Capture the cell that displays the provided text and extract its (x, y) central coordinate. 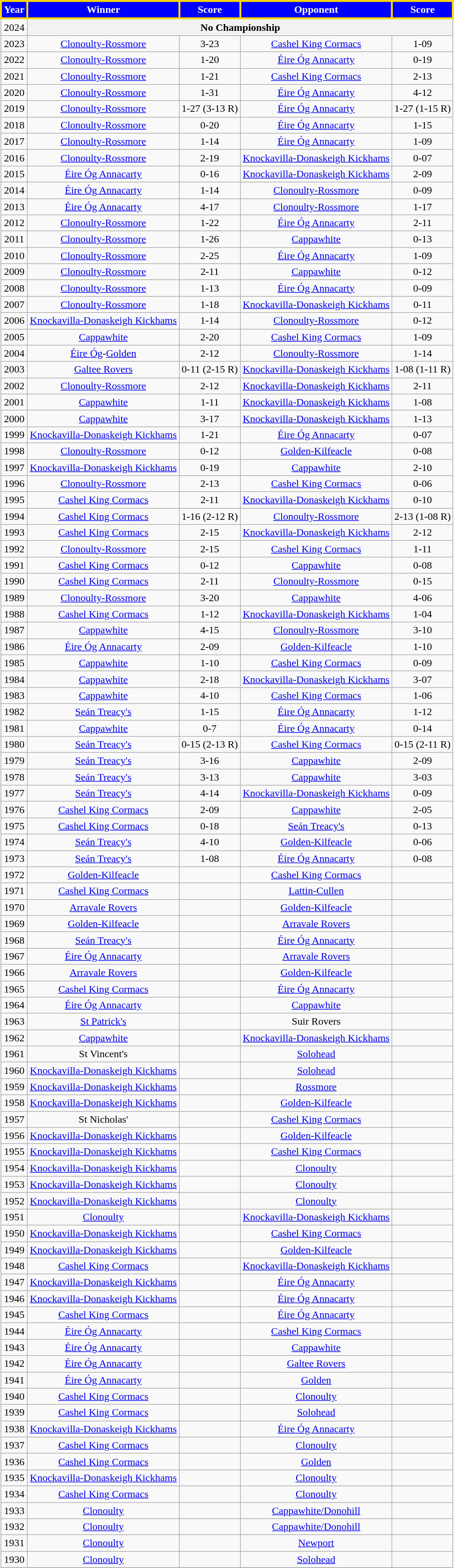
1975 (14, 826)
0-18 (210, 826)
1950 (14, 1233)
2001 (14, 402)
2002 (14, 386)
Newport (316, 1543)
4-17 (210, 207)
2024 (14, 27)
2005 (14, 337)
1982 (14, 712)
0-7 (210, 728)
0-16 (210, 174)
1999 (14, 435)
2013 (14, 207)
0-14 (423, 728)
1976 (14, 810)
St Vincent's (103, 1054)
1994 (14, 516)
1-08 (1-11 R) (423, 370)
1937 (14, 1445)
1939 (14, 1413)
3-23 (210, 44)
St Patrick's (103, 1022)
2008 (14, 288)
4-15 (210, 630)
1987 (14, 630)
2006 (14, 321)
1-27 (1-15 R) (423, 109)
1995 (14, 500)
1932 (14, 1527)
1978 (14, 777)
3-13 (210, 777)
1946 (14, 1299)
2017 (14, 141)
1-22 (210, 223)
2-19 (210, 158)
1931 (14, 1543)
1972 (14, 875)
2-05 (423, 810)
1991 (14, 565)
1949 (14, 1250)
1965 (14, 989)
1943 (14, 1347)
2022 (14, 60)
1957 (14, 1119)
2011 (14, 239)
2-25 (210, 256)
2021 (14, 76)
1-27 (3-13 R) (210, 109)
1-31 (210, 92)
1933 (14, 1510)
1988 (14, 614)
1-26 (210, 239)
2010 (14, 256)
1973 (14, 859)
2004 (14, 353)
4-12 (423, 92)
1986 (14, 647)
Suir Rovers (316, 1022)
Winner (103, 9)
1956 (14, 1136)
1990 (14, 581)
St Nicholas' (103, 1119)
1952 (14, 1201)
Opponent (316, 9)
2020 (14, 92)
3-17 (210, 418)
1970 (14, 907)
1934 (14, 1494)
1964 (14, 1005)
2007 (14, 304)
1980 (14, 745)
3-03 (423, 777)
1948 (14, 1266)
1-18 (210, 304)
1968 (14, 940)
1962 (14, 1038)
2003 (14, 370)
1985 (14, 663)
2-20 (210, 337)
1-06 (423, 695)
1944 (14, 1331)
1984 (14, 679)
1-20 (210, 60)
2015 (14, 174)
3-16 (210, 761)
1971 (14, 891)
Éire Óg-Golden (103, 353)
2-10 (423, 467)
2014 (14, 190)
1961 (14, 1054)
2018 (14, 125)
2012 (14, 223)
1-04 (423, 614)
1981 (14, 728)
1959 (14, 1087)
Rossmore (316, 1087)
4-06 (423, 598)
1-16 (2-12 R) (210, 516)
1935 (14, 1478)
1955 (14, 1152)
1954 (14, 1168)
1997 (14, 467)
0-15 (423, 581)
3-10 (423, 630)
2019 (14, 109)
1974 (14, 842)
1953 (14, 1184)
0-11 (2-15 R) (210, 370)
2-18 (210, 679)
1958 (14, 1103)
Lattin-Cullen (316, 891)
2016 (14, 158)
1960 (14, 1070)
1996 (14, 484)
1989 (14, 598)
0-10 (423, 500)
1-17 (423, 207)
0-11 (423, 304)
1930 (14, 1559)
1967 (14, 956)
1998 (14, 451)
3-20 (210, 598)
1963 (14, 1022)
No Championship (240, 27)
3-07 (423, 679)
1983 (14, 695)
1966 (14, 972)
1969 (14, 924)
2023 (14, 44)
2009 (14, 272)
1938 (14, 1429)
0-20 (210, 125)
1940 (14, 1396)
1936 (14, 1461)
4-14 (210, 793)
0-15 (2-11 R) (423, 745)
1992 (14, 549)
1993 (14, 533)
1947 (14, 1282)
1945 (14, 1315)
1979 (14, 761)
2-13 (1-08 R) (423, 516)
0-15 (2-13 R) (210, 745)
1977 (14, 793)
1951 (14, 1217)
1942 (14, 1364)
Year (14, 9)
2000 (14, 418)
1941 (14, 1380)
